For the text-containing cell, return its midpoint in [x, y] coordinate format. 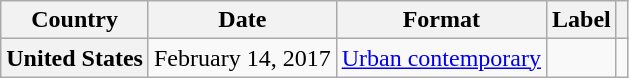
February 14, 2017 [242, 58]
Country [75, 20]
Format [441, 20]
Label [582, 20]
United States [75, 58]
Date [242, 20]
Urban contemporary [441, 58]
